Return the (x, y) coordinate for the center point of the cell that contains the specified text.  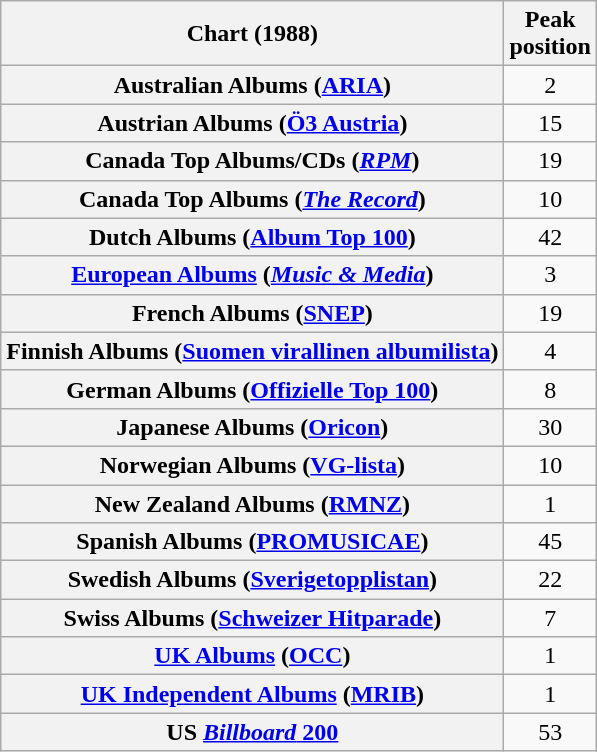
Austrian Albums (Ö3 Austria) (252, 123)
Dutch Albums (Album Top 100) (252, 237)
UK Independent Albums (MRIB) (252, 694)
4 (550, 351)
7 (550, 618)
53 (550, 732)
Spanish Albums (PROMUSICAE) (252, 542)
Swedish Albums (Sverigetopplistan) (252, 580)
Chart (1988) (252, 34)
8 (550, 389)
French Albums (SNEP) (252, 313)
3 (550, 275)
Peakposition (550, 34)
42 (550, 237)
Canada Top Albums/CDs (RPM) (252, 161)
Finnish Albums (Suomen virallinen albumilista) (252, 351)
US Billboard 200 (252, 732)
European Albums (Music & Media) (252, 275)
22 (550, 580)
Japanese Albums (Oricon) (252, 427)
15 (550, 123)
2 (550, 85)
Canada Top Albums (The Record) (252, 199)
45 (550, 542)
Australian Albums (ARIA) (252, 85)
Swiss Albums (Schweizer Hitparade) (252, 618)
German Albums (Offizielle Top 100) (252, 389)
UK Albums (OCC) (252, 656)
Norwegian Albums (VG-lista) (252, 465)
30 (550, 427)
New Zealand Albums (RMNZ) (252, 503)
